From the cell containing the given text, extract its center point as [X, Y] coordinate. 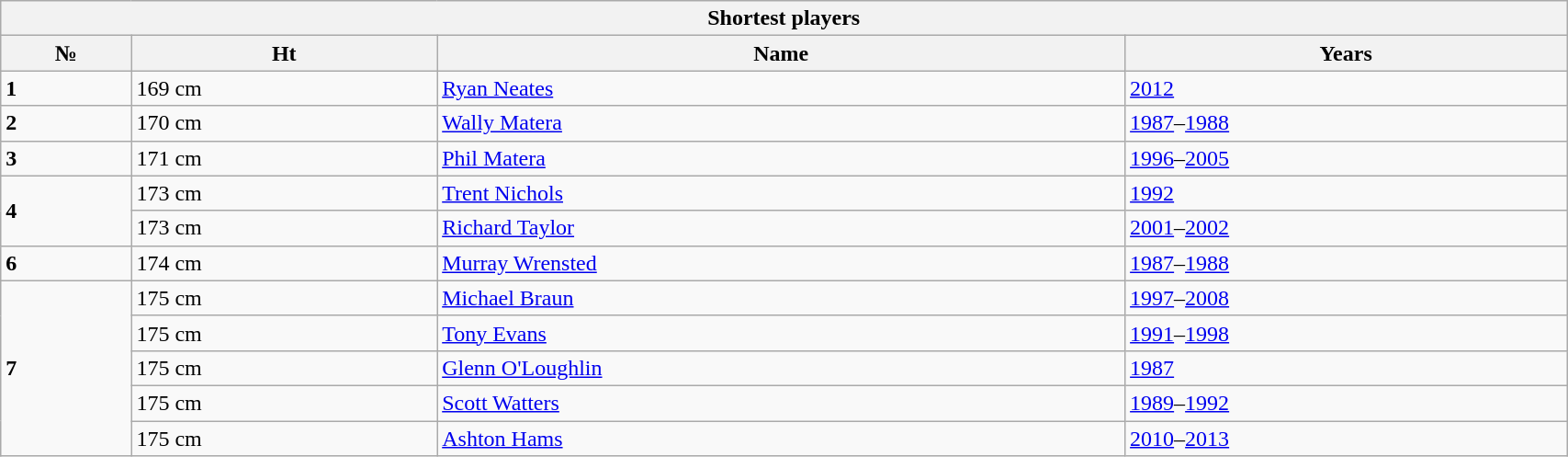
Shortest players [784, 18]
Tony Evans [781, 333]
170 cm [285, 123]
4 [66, 211]
Ht [285, 53]
1 [66, 88]
Ryan Neates [781, 88]
2 [66, 123]
1987 [1347, 368]
7 [66, 368]
6 [66, 263]
2010–2013 [1347, 439]
№ [66, 53]
Richard Taylor [781, 228]
Years [1347, 53]
Ashton Hams [781, 439]
2012 [1347, 88]
1989–1992 [1347, 403]
1991–1998 [1347, 333]
1996–2005 [1347, 158]
Phil Matera [781, 158]
174 cm [285, 263]
Glenn O'Loughlin [781, 368]
Name [781, 53]
1997–2008 [1347, 298]
3 [66, 158]
Trent Nichols [781, 193]
2001–2002 [1347, 228]
169 cm [285, 88]
Murray Wrensted [781, 263]
171 cm [285, 158]
Scott Watters [781, 403]
Wally Matera [781, 123]
1992 [1347, 193]
Michael Braun [781, 298]
